Pinpoint the cell where the given text exists, returning its [x, y] midpoint coordinate. 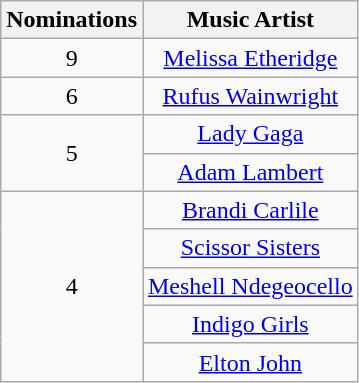
9 [72, 58]
Elton John [250, 362]
Indigo Girls [250, 324]
6 [72, 96]
Lady Gaga [250, 134]
Music Artist [250, 20]
Rufus Wainwright [250, 96]
Meshell Ndegeocello [250, 286]
5 [72, 153]
4 [72, 286]
Nominations [72, 20]
Adam Lambert [250, 172]
Brandi Carlile [250, 210]
Scissor Sisters [250, 248]
Melissa Etheridge [250, 58]
